Detect which cell encompasses the target text, then output its [x, y] center coordinate. 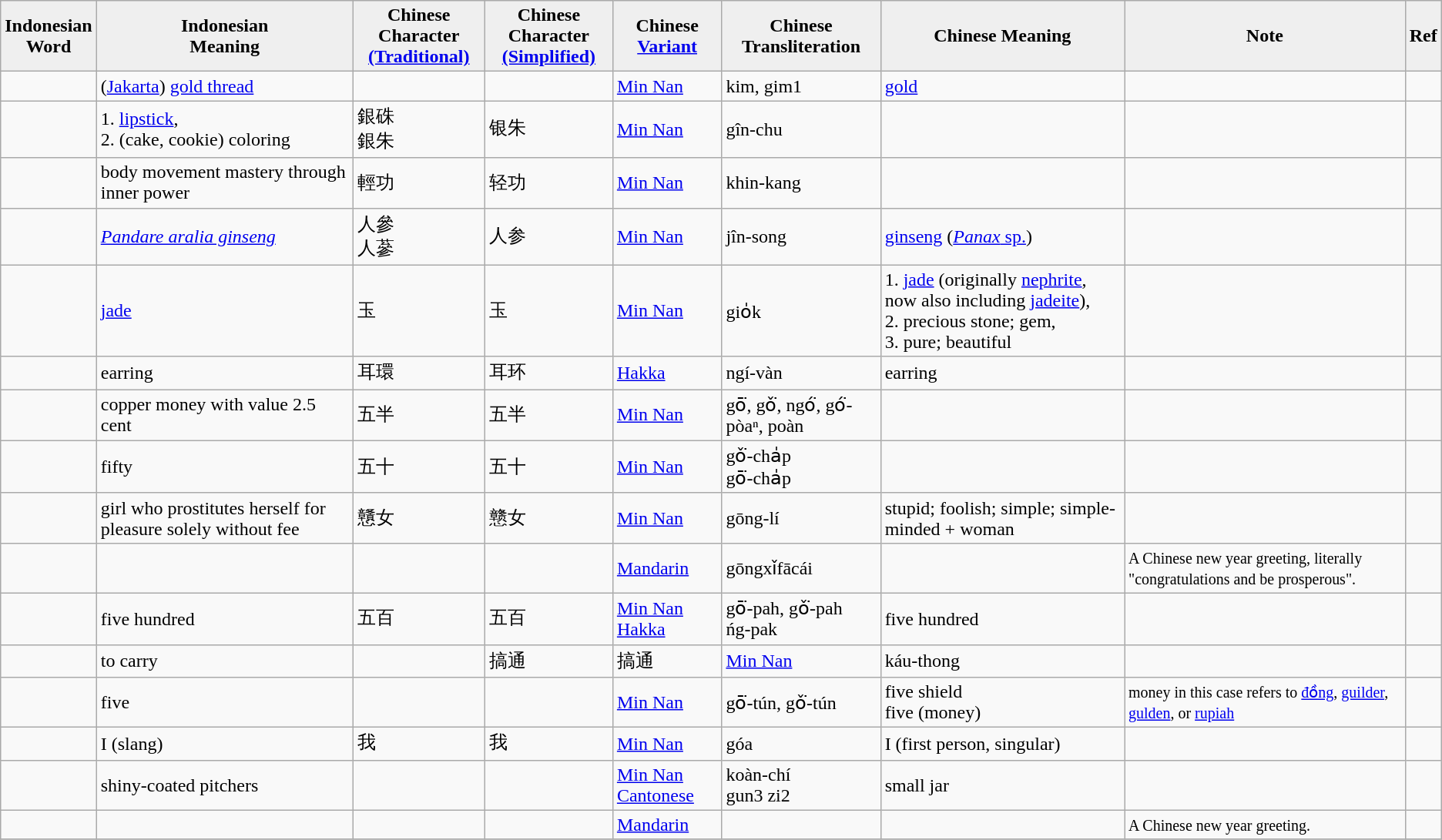
gîn-chu [801, 129]
Chinese Transliteration [801, 36]
gōngxǐfācái [801, 568]
fifty [225, 467]
stupid; foolish; simple; simple-minded + woman [1002, 517]
ngí-vàn [801, 373]
five [225, 702]
I (first person, singular) [1002, 744]
Min NanCantonese [667, 785]
Min NanHakka [667, 619]
jade [225, 311]
A Chinese new year greeting. [1265, 825]
gō͘-tún, gǒ͘-tún [801, 702]
Chinese Meaning [1002, 36]
ginseng (Panax sp.) [1002, 236]
人參人蔘 [419, 236]
gō͘-pah, gǒ͘-pahńg-pak [801, 619]
1. lipstick, 2. (cake, cookie) coloring [225, 129]
戇女 [419, 517]
Indonesian Word [49, 36]
koàn-chígun3 zi2 [801, 785]
I (slang) [225, 744]
money in this case refers to đồng, guilder, gulden, or rupiah [1265, 702]
gōng-lí [801, 517]
Chinese Character (Traditional) [419, 36]
góa [801, 744]
káu-thong [1002, 661]
银朱 [548, 129]
(Jakarta) gold thread [225, 86]
1. jade (originally nephrite, now also including jadeite), 2. precious stone; gem, 3. pure; beautiful [1002, 311]
人参 [548, 236]
khin-kang [801, 183]
Chinese Character (Simplified) [548, 36]
轻功 [548, 183]
gō͘, gǒ͘, ngó͘, gó͘-pòaⁿ, poàn [801, 416]
kim, gim1 [801, 86]
Pandare aralia ginseng [225, 236]
Hakka [667, 373]
Chinese Variant [667, 36]
Ref [1424, 36]
girl who prostitutes herself for pleasure solely without fee [225, 517]
耳環 [419, 373]
A Chinese new year greeting, literally "congratulations and be prosperous". [1265, 568]
copper money with value 2.5 cent [225, 416]
body movement mastery through inner power [225, 183]
shiny-coated pitchers [225, 785]
戆女 [548, 517]
to carry [225, 661]
輕功 [419, 183]
gǒ͘-cha̍pgō͘-cha̍p [801, 467]
耳环 [548, 373]
gio̍k [801, 311]
jîn-song [801, 236]
Indonesian Meaning [225, 36]
small jar [1002, 785]
銀硃銀朱 [419, 129]
Note [1265, 36]
five shield five (money) [1002, 702]
gold [1002, 86]
